For the text-containing cell, return its midpoint in [x, y] coordinate format. 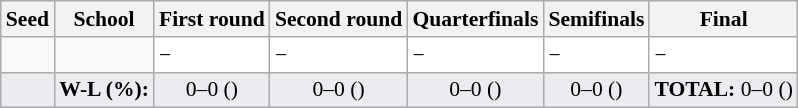
Quarterfinals [475, 19]
Second round [339, 19]
Final [723, 19]
W-L (%): [104, 90]
School [104, 19]
TOTAL: 0–0 () [723, 90]
First round [212, 19]
Semifinals [596, 19]
Seed [28, 19]
